Search for the cell housing the specified text and yield its (X, Y) center coordinate. 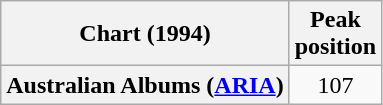
Peakposition (335, 34)
Chart (1994) (145, 34)
Australian Albums (ARIA) (145, 85)
107 (335, 85)
